Detect which cell encompasses the target text, then output its (X, Y) center coordinate. 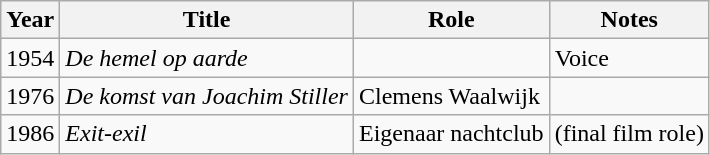
(final film role) (629, 134)
De komst van Joachim Stiller (207, 96)
Voice (629, 58)
Role (451, 20)
1954 (30, 58)
Clemens Waalwijk (451, 96)
Eigenaar nachtclub (451, 134)
Year (30, 20)
Title (207, 20)
1976 (30, 96)
De hemel op aarde (207, 58)
Exit-exil (207, 134)
1986 (30, 134)
Notes (629, 20)
